Pinpoint the cell where the given text exists, returning its (X, Y) midpoint coordinate. 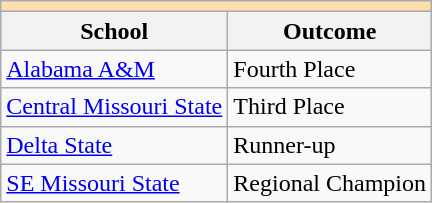
Central Missouri State (114, 107)
SE Missouri State (114, 183)
School (114, 31)
Alabama A&M (114, 69)
Regional Champion (330, 183)
Outcome (330, 31)
Delta State (114, 145)
Fourth Place (330, 69)
Runner-up (330, 145)
Third Place (330, 107)
